Output the [X, Y] coordinate of the center of the cell containing the given text.  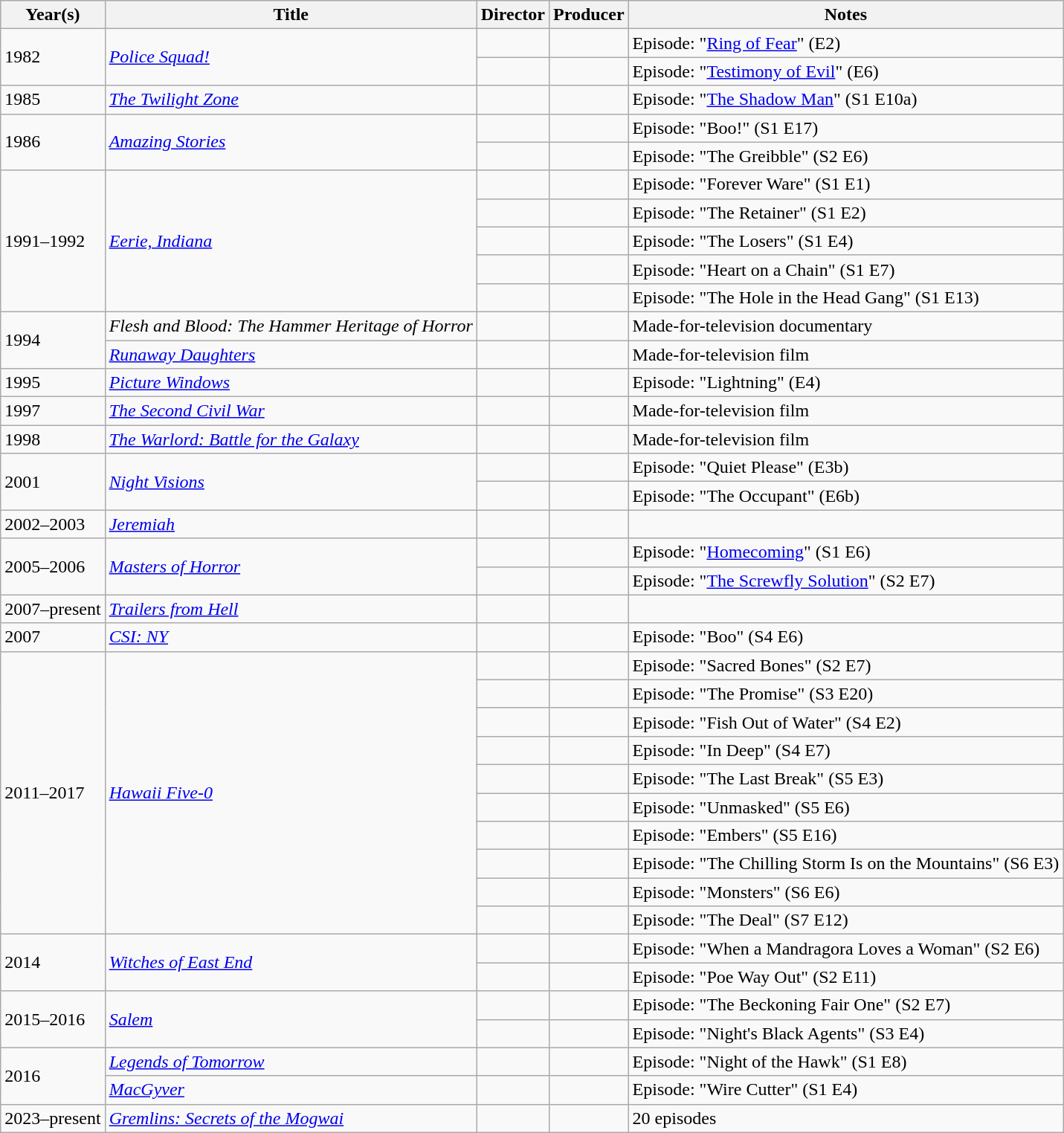
CSI: NY [291, 637]
Legends of Tomorrow [291, 1062]
Episode: "Monsters" (S6 E6) [846, 892]
Episode: "The Last Break" (S5 E3) [846, 778]
Episode: "Embers" (S5 E16) [846, 836]
The Warlord: Battle for the Galaxy [291, 439]
Notes [846, 15]
Police Squad! [291, 57]
1986 [53, 142]
Producer [589, 15]
Episode: "The Shadow Man" (S1 E10a) [846, 100]
20 episodes [846, 1118]
Masters of Horror [291, 566]
Episode: "The Deal" (S7 E12) [846, 920]
2011–2017 [53, 793]
Episode: "The Occupant" (E6b) [846, 496]
Amazing Stories [291, 142]
Episode: "The Screwfly Solution" (S2 E7) [846, 581]
2002–2003 [53, 524]
2007–present [53, 609]
Runaway Daughters [291, 355]
1994 [53, 340]
Episode: "Homecoming" (S1 E6) [846, 552]
Gremlins: Secrets of the Mogwai [291, 1118]
Made-for-television documentary [846, 326]
2014 [53, 963]
Hawaii Five-0 [291, 793]
MacGyver [291, 1090]
Flesh and Blood: The Hammer Heritage of Horror [291, 326]
2005–2006 [53, 566]
Episode: "Ring of Fear" (E2) [846, 43]
1991–1992 [53, 241]
1997 [53, 411]
Episode: "Wire Cutter" (S1 E4) [846, 1090]
Episode: "In Deep" (S4 E7) [846, 750]
The Second Civil War [291, 411]
Jeremiah [291, 524]
Episode: "Unmasked" (S5 E6) [846, 807]
2015–2016 [53, 1019]
1985 [53, 100]
2001 [53, 482]
Episode: "Boo!" (S1 E17) [846, 128]
Episode: "Boo" (S4 E6) [846, 637]
Episode: "Heart on a Chain" (S1 E7) [846, 269]
Episode: "The Retainer" (S1 E2) [846, 213]
2016 [53, 1076]
Episode: "Forever Ware" (S1 E1) [846, 184]
Episode: "The Greibble" (S2 E6) [846, 156]
Episode: "The Hole in the Head Gang" (S1 E13) [846, 297]
Eerie, Indiana [291, 241]
Night Visions [291, 482]
Episode: "Fish Out of Water" (S4 E2) [846, 722]
Picture Windows [291, 383]
Episode: "Sacred Bones" (S2 E7) [846, 665]
2023–present [53, 1118]
Episode: "Night's Black Agents" (S3 E4) [846, 1033]
Witches of East End [291, 963]
Director [513, 15]
Title [291, 15]
The Twilight Zone [291, 100]
Episode: "The Promise" (S3 E20) [846, 694]
1982 [53, 57]
Episode: "Quiet Please" (E3b) [846, 468]
Trailers from Hell [291, 609]
1998 [53, 439]
2007 [53, 637]
1995 [53, 383]
Episode: "The Losers" (S1 E4) [846, 241]
Episode: "Testimony of Evil" (E6) [846, 71]
Episode: "Night of the Hawk" (S1 E8) [846, 1062]
Salem [291, 1019]
Year(s) [53, 15]
Episode: "The Chilling Storm Is on the Mountains" (S6 E3) [846, 864]
Episode: "The Beckoning Fair One" (S2 E7) [846, 1005]
Episode: "When a Mandragora Loves a Woman" (S2 E6) [846, 949]
Episode: "Lightning" (E4) [846, 383]
Episode: "Poe Way Out" (S2 E11) [846, 977]
